Pinpoint the cell where the given text exists, returning its (X, Y) midpoint coordinate. 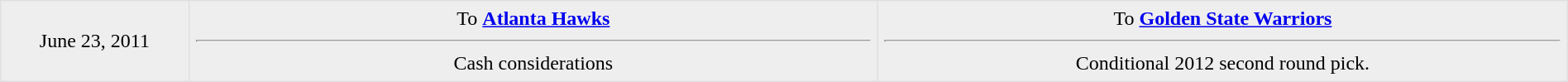
June 23, 2011 (94, 41)
To Golden State WarriorsConditional 2012 second round pick. (1223, 41)
To Atlanta HawksCash considerations (533, 41)
